Detect which cell encompasses the target text, then output its [x, y] center coordinate. 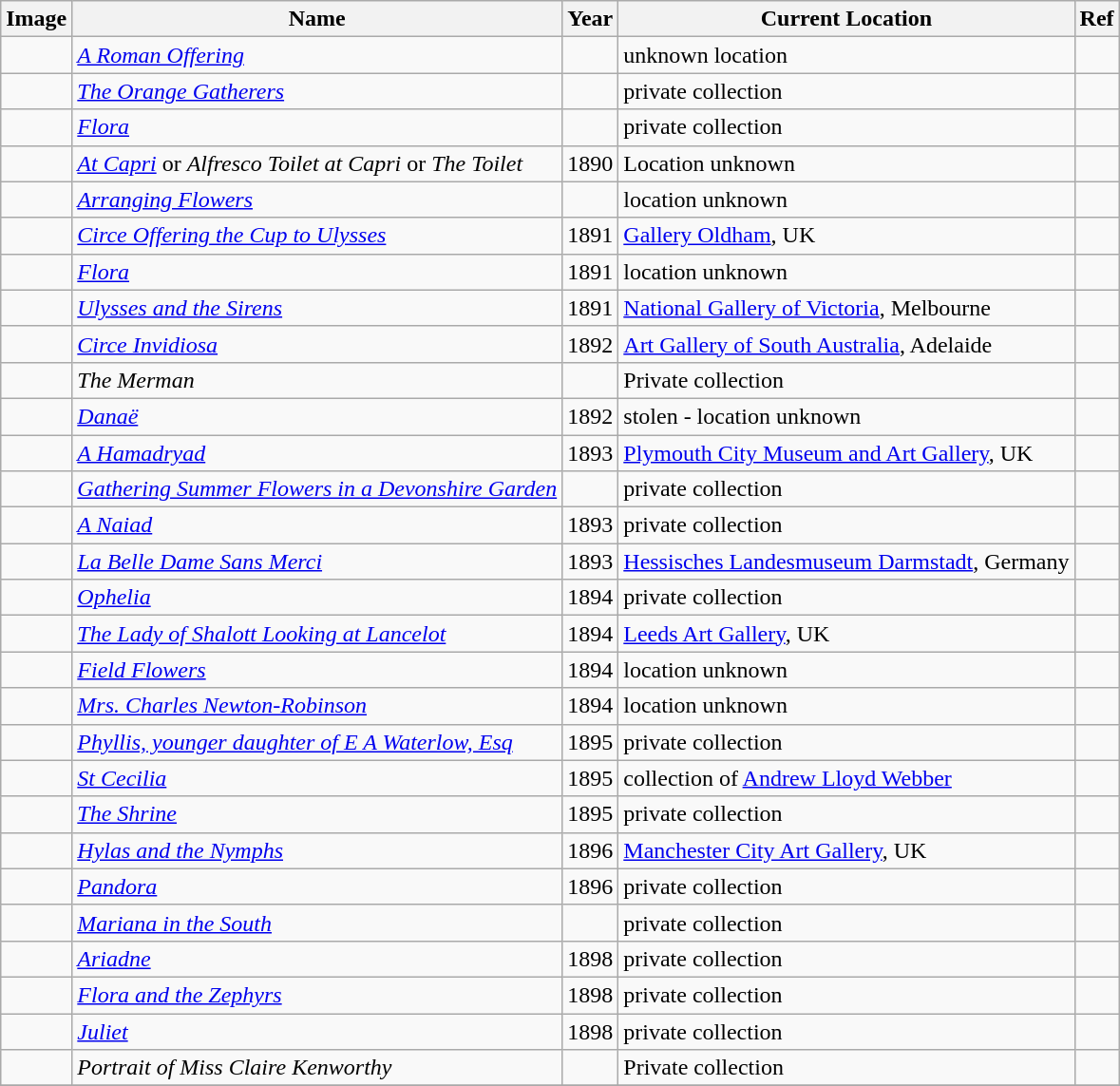
St Cecilia [317, 778]
The Lady of Shalott Looking at Lancelot [317, 634]
La Belle Dame Sans Merci [317, 562]
Hessisches Landesmuseum Darmstadt, Germany [846, 562]
Ref [1096, 19]
A Roman Offering [317, 55]
1890 [591, 163]
Leeds Art Gallery, UK [846, 634]
At Capri or Alfresco Toilet at Capri or The Toilet [317, 163]
Portrait of Miss Claire Kenworthy [317, 1068]
A Hamadryad [317, 453]
Gathering Summer Flowers in a Devonshire Garden [317, 489]
Ariadne [317, 959]
Circe Invidiosa [317, 344]
unknown location [846, 55]
National Gallery of Victoria, Melbourne [846, 308]
Name [317, 19]
Arranging Flowers [317, 200]
Mrs. Charles Newton-Robinson [317, 706]
Hylas and the Nymphs [317, 850]
The Merman [317, 380]
Art Gallery of South Australia, Adelaide [846, 344]
Image [36, 19]
The Shrine [317, 814]
stolen - location unknown [846, 416]
Mariana in the South [317, 923]
Gallery Oldham, UK [846, 236]
Manchester City Art Gallery, UK [846, 850]
A Naiad [317, 525]
Ulysses and the Sirens [317, 308]
The Orange Gatherers [317, 91]
Year [591, 19]
Ophelia [317, 598]
Juliet [317, 1031]
Field Flowers [317, 670]
Location unknown [846, 163]
Danaë [317, 416]
Circe Offering the Cup to Ulysses [317, 236]
collection of Andrew Lloyd Webber [846, 778]
Phyllis, younger daughter of E A Waterlow, Esq [317, 742]
Flora and the Zephyrs [317, 995]
Plymouth City Museum and Art Gallery, UK [846, 453]
Current Location [846, 19]
Pandora [317, 886]
